From the cell containing the given text, extract its center point as [X, Y] coordinate. 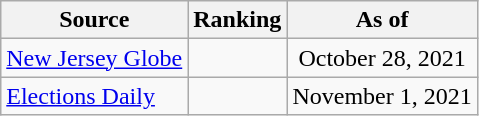
Ranking [238, 20]
Elections Daily [94, 96]
Source [94, 20]
November 1, 2021 [382, 96]
October 28, 2021 [382, 58]
As of [382, 20]
New Jersey Globe [94, 58]
